Detect which cell encompasses the target text, then output its [x, y] center coordinate. 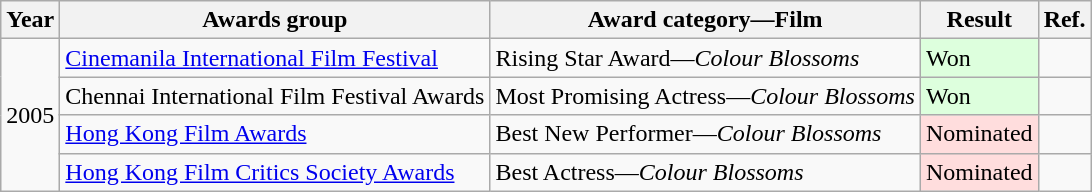
2005 [30, 115]
Hong Kong Film Awards [275, 134]
Awards group [275, 20]
Hong Kong Film Critics Society Awards [275, 172]
Year [30, 20]
Award category—Film [705, 20]
Most Promising Actress—Colour Blossoms [705, 96]
Best Actress—Colour Blossoms [705, 172]
Cinemanila International Film Festival [275, 58]
Ref. [1064, 20]
Result [979, 20]
Chennai International Film Festival Awards [275, 96]
Best New Performer—Colour Blossoms [705, 134]
Rising Star Award—Colour Blossoms [705, 58]
